Output the (X, Y) coordinate of the center of the cell containing the given text.  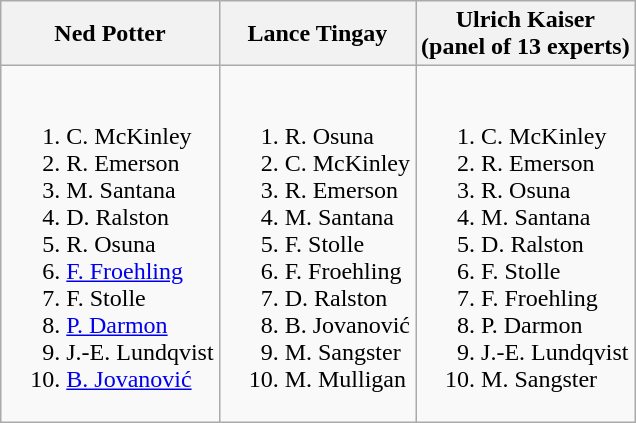
Ned Potter (110, 34)
C. McKinley R. Emerson M. Santana D. Ralston R. Osuna F. Froehling F. Stolle P. Darmon J.-E. Lundqvist B. Jovanović (110, 244)
R. Osuna C. McKinley R. Emerson M. Santana F. Stolle F. Froehling D. Ralston B. Jovanović M. Sangster M. Mulligan (317, 244)
Lance Tingay (317, 34)
Ulrich Kaiser(panel of 13 experts) (526, 34)
C. McKinley R. Emerson R. Osuna M. Santana D. Ralston F. Stolle F. Froehling P. Darmon J.-E. Lundqvist M. Sangster (526, 244)
